Return the [X, Y] coordinate for the center point of the cell that contains the specified text.  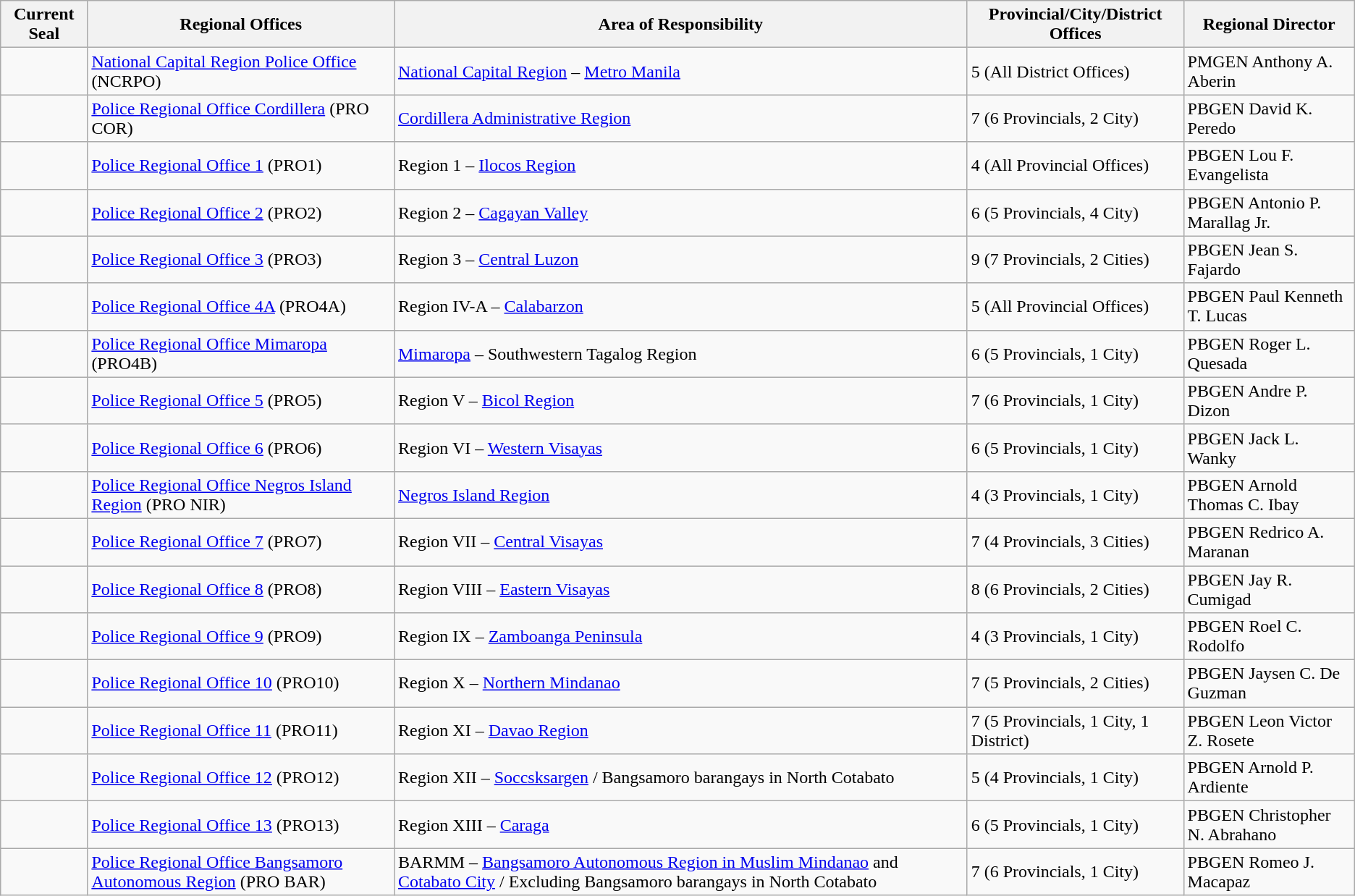
Region VII – Central Visayas [680, 541]
Police Regional Office 1 (PRO1) [241, 165]
7 (5 Provincials, 2 Cities) [1076, 683]
5 (All Provincial Offices) [1076, 307]
Police Regional Office 13 (PRO13) [241, 825]
Region IV-A – Calabarzon [680, 307]
PBGEN Jean S. Fajardo [1269, 259]
PBGEN Jaysen C. De Guzman [1269, 683]
PBGEN David K. Peredo [1269, 119]
5 (All District Offices) [1076, 71]
Police Regional Office 4A (PRO4A) [241, 307]
Region V – Bicol Region [680, 401]
National Capital Region – Metro Manila [680, 71]
Police Regional Office 8 (PRO8) [241, 589]
Region XII – Soccsksargen / Bangsamoro barangays in North Cotabato [680, 777]
PBGEN Romeo J. Macapaz [1269, 871]
Cordillera Administrative Region [680, 119]
Police Regional Office 2 (PRO2) [241, 213]
PBGEN Lou F. Evangelista [1269, 165]
Region XIII – Caraga [680, 825]
National Capital Region Police Office (NCRPO) [241, 71]
Police Regional Office Mimaropa (PRO4B) [241, 353]
8 (6 Provincials, 2 Cities) [1076, 589]
Police Regional Office 9 (PRO9) [241, 637]
Police Regional Office Negros Island Region (PRO NIR) [241, 495]
Mimaropa – Southwestern Tagalog Region [680, 353]
Police Regional Office 12 (PRO12) [241, 777]
5 (4 Provincials, 1 City) [1076, 777]
PMGEN Anthony A. Aberin [1269, 71]
4 (All Provincial Offices) [1076, 165]
Provincial/City/District Offices [1076, 25]
Region VI – Western Visayas [680, 447]
Region VIII – Eastern Visayas [680, 589]
7 (5 Provincials, 1 City, 1 District) [1076, 731]
PBGEN Leon Victor Z. Rosete [1269, 731]
PBGEN Jack L. Wanky [1269, 447]
Police Regional Office Cordillera (PRO COR) [241, 119]
PBGEN Paul Kenneth T. Lucas [1269, 307]
PBGEN Antonio P. Marallag Jr. [1269, 213]
Regional Offices [241, 25]
6 (5 Provincials, 4 City) [1076, 213]
Police Regional Office 6 (PRO6) [241, 447]
Police Regional Office 11 (PRO11) [241, 731]
PBGEN Roel C. Rodolfo [1269, 637]
Police Regional Office Bangsamoro Autonomous Region (PRO BAR) [241, 871]
Region 2 – Cagayan Valley [680, 213]
Region XI – Davao Region [680, 731]
Police Regional Office 5 (PRO5) [241, 401]
Police Regional Office 3 (PRO3) [241, 259]
Police Regional Office 7 (PRO7) [241, 541]
PBGEN Jay R. Cumigad [1269, 589]
Area of Responsibility [680, 25]
Current Seal [44, 25]
Negros Island Region [680, 495]
9 (7 Provincials, 2 Cities) [1076, 259]
PBGEN Roger L. Quesada [1269, 353]
Region IX – Zamboanga Peninsula [680, 637]
BARMM – Bangsamoro Autonomous Region in Muslim Mindanao and Cotabato City / Excluding Bangsamoro barangays in North Cotabato [680, 871]
7 (6 Provincials, 2 City) [1076, 119]
Region 1 – Ilocos Region [680, 165]
Police Regional Office 10 (PRO10) [241, 683]
Region X – Northern Mindanao [680, 683]
PBGEN Arnold P. Ardiente [1269, 777]
PBGEN Arnold Thomas C. Ibay [1269, 495]
PBGEN Andre P. Dizon [1269, 401]
Region 3 – Central Luzon [680, 259]
7 (4 Provincials, 3 Cities) [1076, 541]
PBGEN Redrico A. Maranan [1269, 541]
PBGEN Christopher N. Abrahano [1269, 825]
Regional Director [1269, 25]
